Detect which cell encompasses the target text, then output its [X, Y] center coordinate. 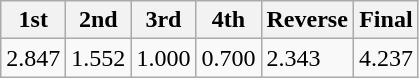
Reverse [307, 20]
1st [34, 20]
4.237 [386, 58]
2nd [98, 20]
2.847 [34, 58]
3rd [164, 20]
0.700 [228, 58]
2.343 [307, 58]
1.000 [164, 58]
Final [386, 20]
1.552 [98, 58]
4th [228, 20]
